Return the [x, y] coordinate for the center point of the cell that contains the specified text.  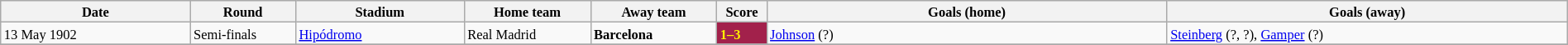
Date [96, 12]
Steinberg (?, ?), Gamper (?) [1367, 33]
Real Madrid [528, 33]
13 May 1902 [96, 33]
Round [243, 12]
Goals (home) [967, 12]
Barcelona [653, 33]
Stadium [380, 12]
Goals (away) [1367, 12]
Johnson (?) [967, 33]
Away team [653, 12]
Semi-finals [243, 33]
Hipódromo [380, 33]
1–3 [742, 33]
Score [742, 12]
Home team [528, 12]
